Search for the cell housing the specified text and yield its [x, y] center coordinate. 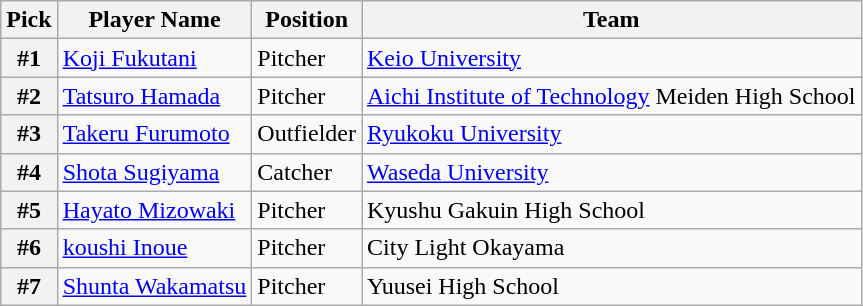
Tatsuro Hamada [154, 96]
#5 [29, 210]
#7 [29, 286]
City Light Okayama [612, 248]
Aichi Institute of Technology Meiden High School [612, 96]
Player Name [154, 20]
Outfielder [307, 134]
Catcher [307, 172]
koushi Inoue [154, 248]
Waseda University [612, 172]
Ryukoku University [612, 134]
#2 [29, 96]
#4 [29, 172]
Koji Fukutani [154, 58]
Team [612, 20]
Kyushu Gakuin High School [612, 210]
#6 [29, 248]
#3 [29, 134]
Pick [29, 20]
Hayato Mizowaki [154, 210]
Takeru Furumoto [154, 134]
Shota Sugiyama [154, 172]
Shunta Wakamatsu [154, 286]
Yuusei High School [612, 286]
#1 [29, 58]
Position [307, 20]
Keio University [612, 58]
